Search for the cell housing the specified text and yield its [X, Y] center coordinate. 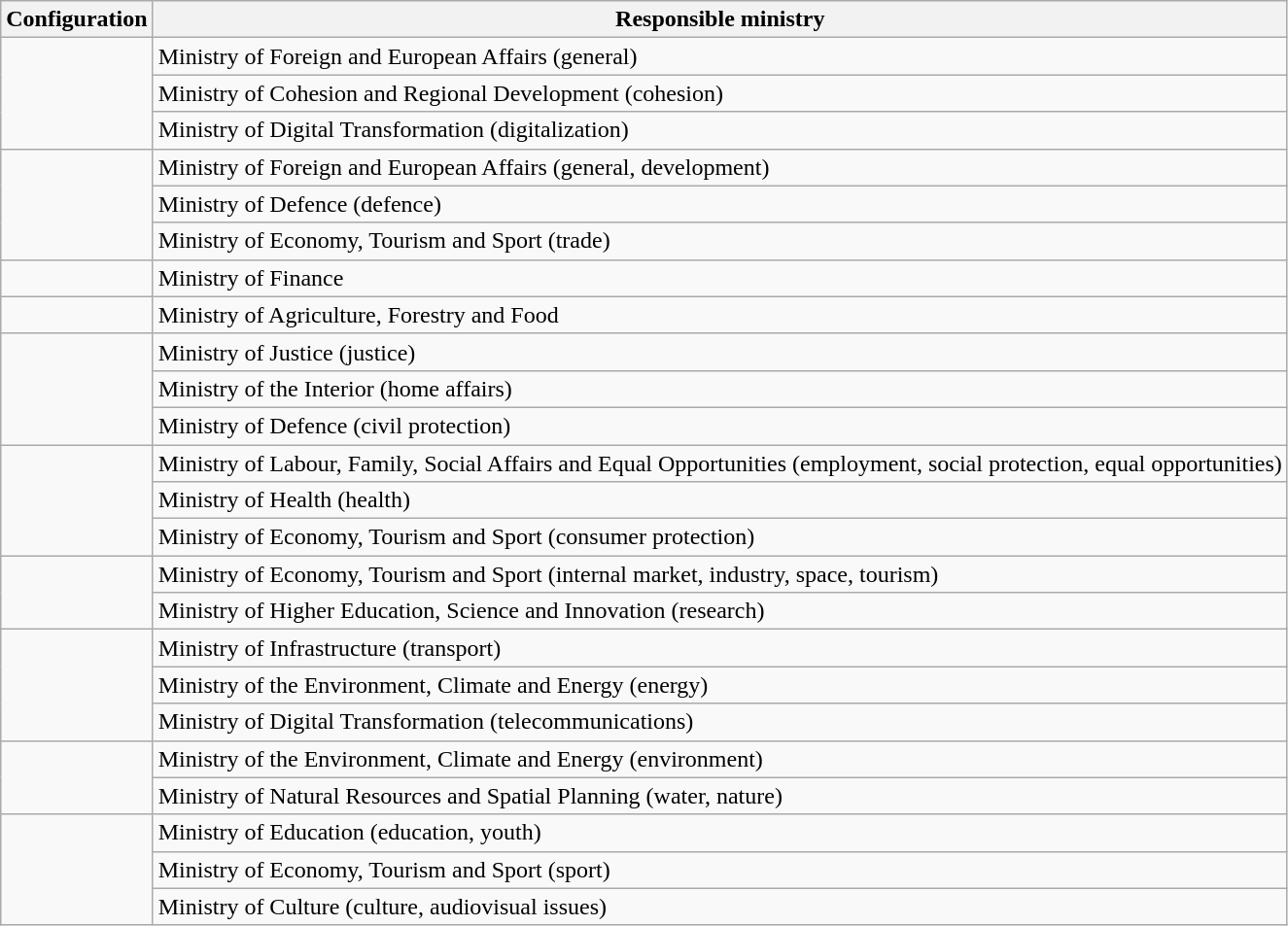
Configuration [77, 19]
Ministry of Foreign and European Affairs (general) [719, 56]
Ministry of Economy, Tourism and Sport (consumer protection) [719, 537]
Ministry of Higher Education, Science and Innovation (research) [719, 611]
Ministry of Economy, Tourism and Sport (trade) [719, 241]
Ministry of Digital Transformation (digitalization) [719, 130]
Ministry of Infrastructure (transport) [719, 648]
Ministry of the Environment, Climate and Energy (environment) [719, 759]
Ministry of Digital Transformation (telecommunications) [719, 722]
Ministry of Economy, Tourism and Sport (internal market, industry, space, tourism) [719, 574]
Ministry of the Interior (home affairs) [719, 389]
Ministry of Natural Resources and Spatial Planning (water, nature) [719, 796]
Ministry of Health (health) [719, 500]
Ministry of Education (education, youth) [719, 833]
Responsible ministry [719, 19]
Ministry of Justice (justice) [719, 352]
Ministry of Defence (civil protection) [719, 426]
Ministry of the Environment, Climate and Energy (energy) [719, 685]
Ministry of Culture (culture, audiovisual issues) [719, 907]
Ministry of Agriculture, Forestry and Food [719, 315]
Ministry of Cohesion and Regional Development (cohesion) [719, 93]
Ministry of Finance [719, 278]
Ministry of Foreign and European Affairs (general, development) [719, 167]
Ministry of Economy, Tourism and Sport (sport) [719, 870]
Ministry of Defence (defence) [719, 204]
Ministry of Labour, Family, Social Affairs and Equal Opportunities (employment, social protection, equal opportunities) [719, 463]
